Return the (X, Y) coordinate for the center point of the cell that contains the specified text.  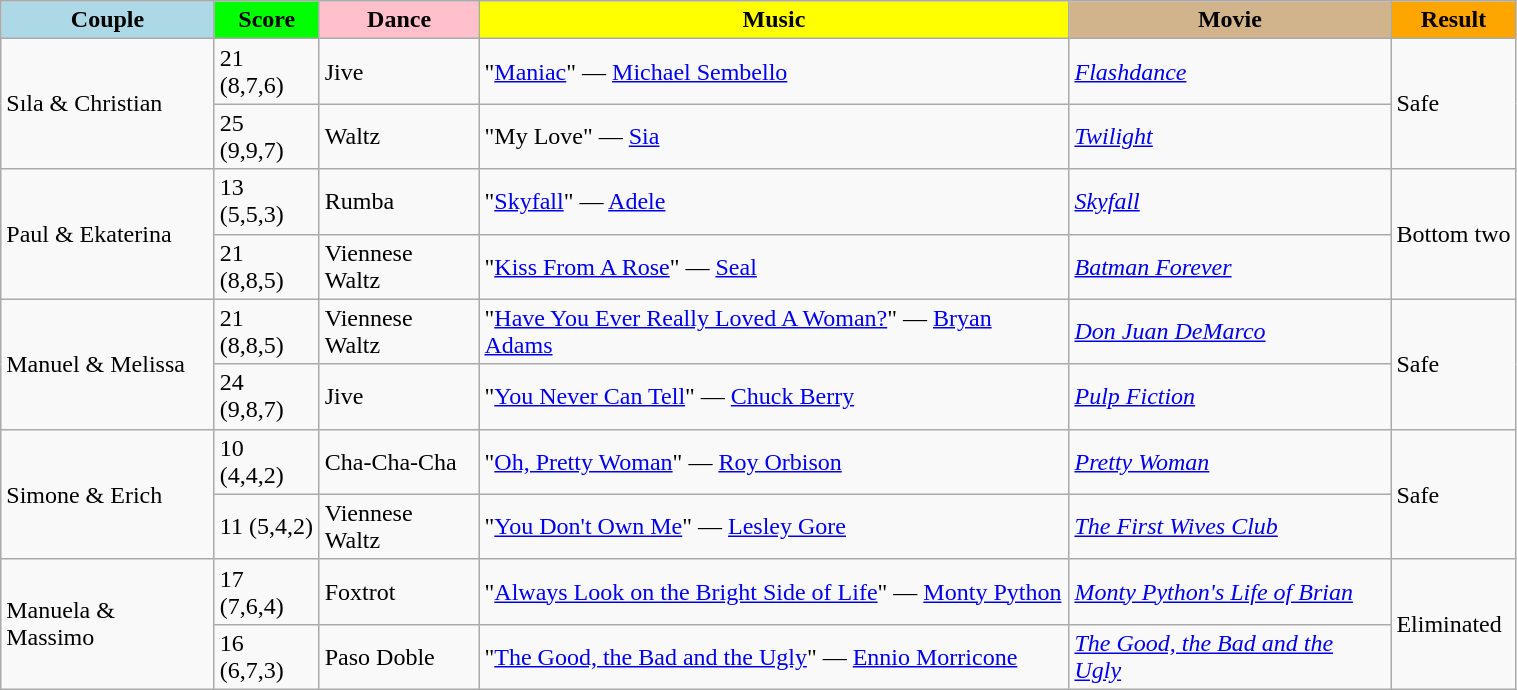
16 (6,7,3) (266, 656)
The First Wives Club (1230, 526)
Pretty Woman (1230, 462)
Eliminated (1454, 624)
17 (7,6,4) (266, 592)
13 (5,5,3) (266, 202)
Manuela & Massimo (108, 624)
Skyfall (1230, 202)
"The Good, the Bad and the Ugly" — Ennio Morricone (774, 656)
"Kiss From A Rose" — Seal (774, 266)
24 (9,8,7) (266, 396)
"Skyfall" — Adele (774, 202)
Score (266, 20)
"My Love" — Sia (774, 136)
Flashdance (1230, 72)
Paso Doble (399, 656)
Pulp Fiction (1230, 396)
Couple (108, 20)
"You Never Can Tell" — Chuck Berry (774, 396)
Result (1454, 20)
Dance (399, 20)
Batman Forever (1230, 266)
Monty Python's Life of Brian (1230, 592)
"Have You Ever Really Loved A Woman?" — Bryan Adams (774, 332)
Don Juan DeMarco (1230, 332)
25 (9,9,7) (266, 136)
"Maniac" — Michael Sembello (774, 72)
Rumba (399, 202)
Movie (1230, 20)
Music (774, 20)
Waltz (399, 136)
Cha-Cha-Cha (399, 462)
10 (4,4,2) (266, 462)
Twilight (1230, 136)
21 (8,7,6) (266, 72)
Simone & Erich (108, 494)
Foxtrot (399, 592)
"You Don't Own Me" — Lesley Gore (774, 526)
Paul & Ekaterina (108, 234)
The Good, the Bad and the Ugly (1230, 656)
11 (5,4,2) (266, 526)
Sıla & Christian (108, 104)
Manuel & Melissa (108, 364)
"Always Look on the Bright Side of Life" — Monty Python (774, 592)
Bottom two (1454, 234)
"Oh, Pretty Woman" — Roy Orbison (774, 462)
